Find where the given text appears and provide that cell's center as (x, y) coordinate. 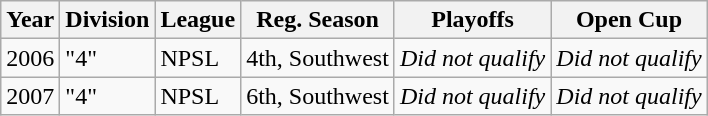
2006 (30, 58)
Division (108, 20)
Playoffs (472, 20)
4th, Southwest (318, 58)
6th, Southwest (318, 96)
Reg. Season (318, 20)
2007 (30, 96)
Open Cup (629, 20)
Year (30, 20)
League (198, 20)
